Detect which cell encompasses the target text, then output its (X, Y) center coordinate. 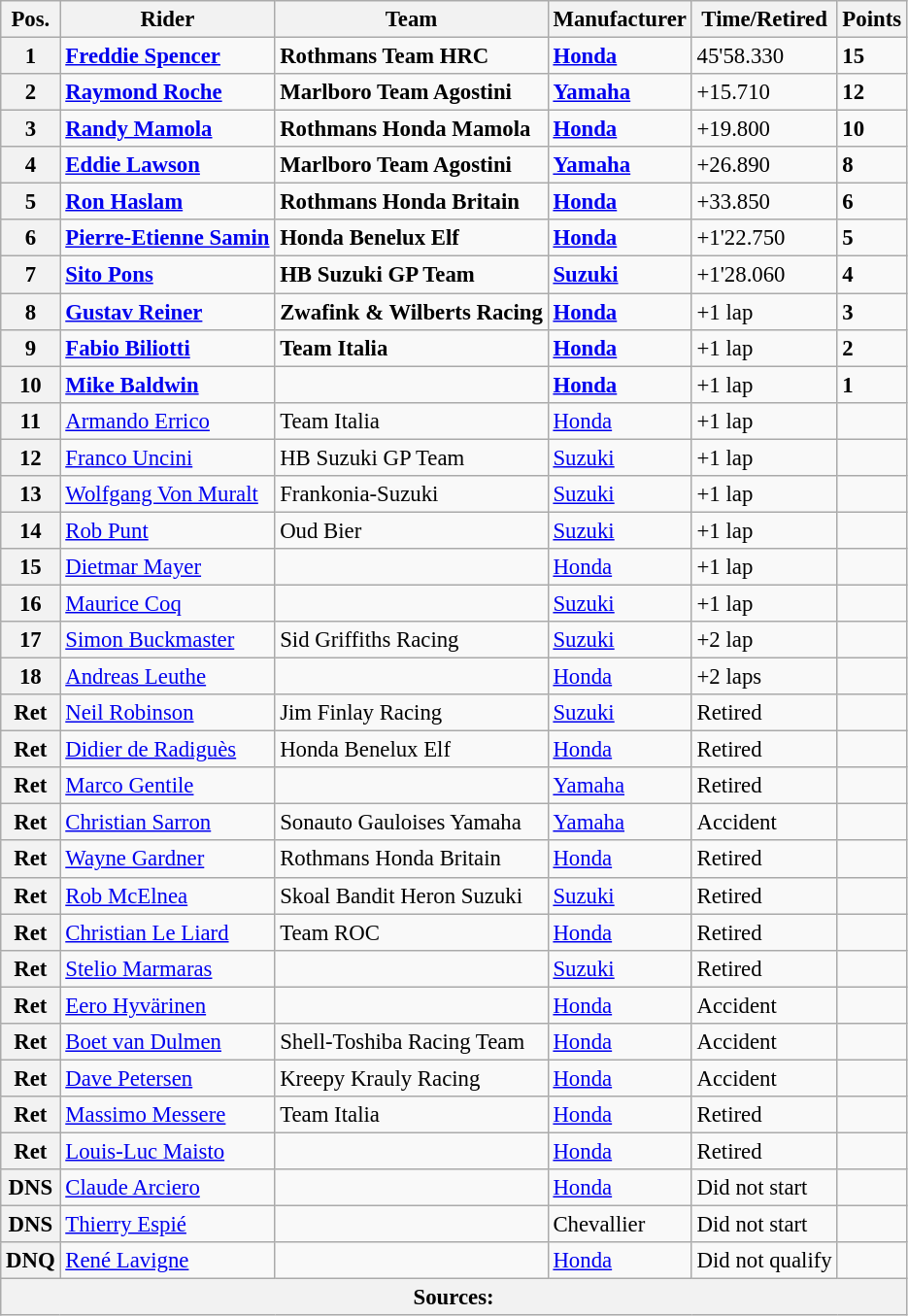
17 (31, 640)
Wolfgang Von Muralt (167, 494)
Did not qualify (764, 1261)
16 (31, 603)
+26.890 (764, 165)
Manufacturer (620, 19)
+15.710 (764, 92)
Jim Finlay Racing (412, 713)
Ron Haslam (167, 202)
Dietmar Mayer (167, 567)
Kreepy Krauly Racing (412, 1078)
7 (31, 275)
Freddie Spencer (167, 56)
Zwafink & Wilberts Racing (412, 312)
Christian Le Liard (167, 932)
Claude Arciero (167, 1188)
Massimo Messere (167, 1115)
18 (31, 677)
+19.800 (764, 129)
Rob Punt (167, 530)
+1'28.060 (764, 275)
Andreas Leuthe (167, 677)
Points (872, 19)
Mike Baldwin (167, 385)
Thierry Espié (167, 1225)
Neil Robinson (167, 713)
Team ROC (412, 932)
Gustav Reiner (167, 312)
Frankonia-Suzuki (412, 494)
45'58.330 (764, 56)
Fabio Biliotti (167, 348)
Rothmans Team HRC (412, 56)
Pierre-Etienne Samin (167, 238)
Rob McElnea (167, 895)
Franco Uncini (167, 457)
Rothmans Honda Mamola (412, 129)
DNQ (31, 1261)
Stelio Marmaras (167, 968)
Marco Gentile (167, 786)
Maurice Coq (167, 603)
Boet van Dulmen (167, 1042)
Skoal Bandit Heron Suzuki (412, 895)
Simon Buckmaster (167, 640)
Pos. (31, 19)
+2 laps (764, 677)
Sid Griffiths Racing (412, 640)
14 (31, 530)
Randy Mamola (167, 129)
René Lavigne (167, 1261)
Wayne Gardner (167, 860)
+33.850 (764, 202)
9 (31, 348)
Louis-Luc Maisto (167, 1151)
Dave Petersen (167, 1078)
Oud Bier (412, 530)
Christian Sarron (167, 823)
Team (412, 19)
Sonauto Gauloises Yamaha (412, 823)
Didier de Radiguès (167, 750)
Sito Pons (167, 275)
Sources: (454, 1298)
13 (31, 494)
Rider (167, 19)
+1'22.750 (764, 238)
+2 lap (764, 640)
Shell-Toshiba Racing Team (412, 1042)
Eddie Lawson (167, 165)
11 (31, 421)
Time/Retired (764, 19)
Raymond Roche (167, 92)
Armando Errico (167, 421)
Eero Hyvärinen (167, 1005)
Chevallier (620, 1225)
